Determine the [X, Y] coordinate at the center of the cell enclosing the given text.  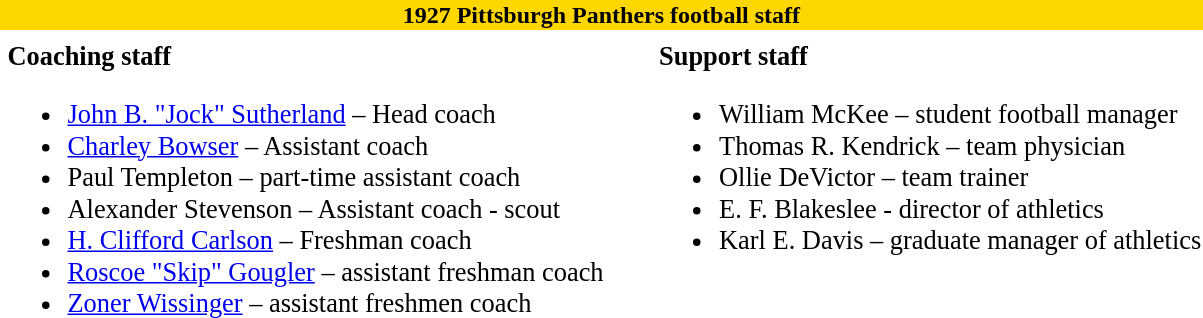
1927 Pittsburgh Panthers football staff [602, 15]
